Output the [x, y] coordinate of the center of the cell containing the given text.  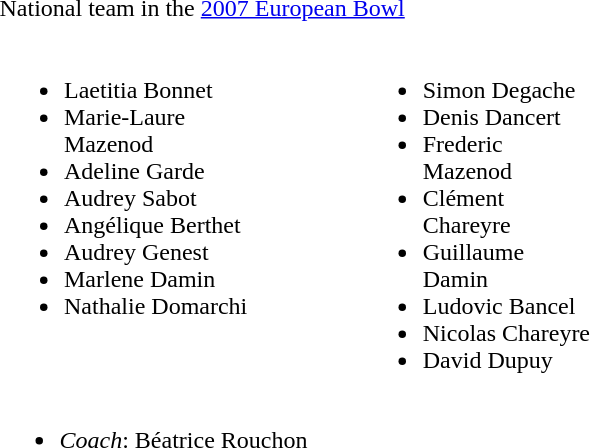
Laetitia BonnetMarie-Laure MazenodAdeline GardeAudrey SabotAngélique BerthetAudrey GenestMarlene DaminNathalie Domarchi [140, 212]
